Extract the [X, Y] coordinate from the center of the cell holding the provided text.  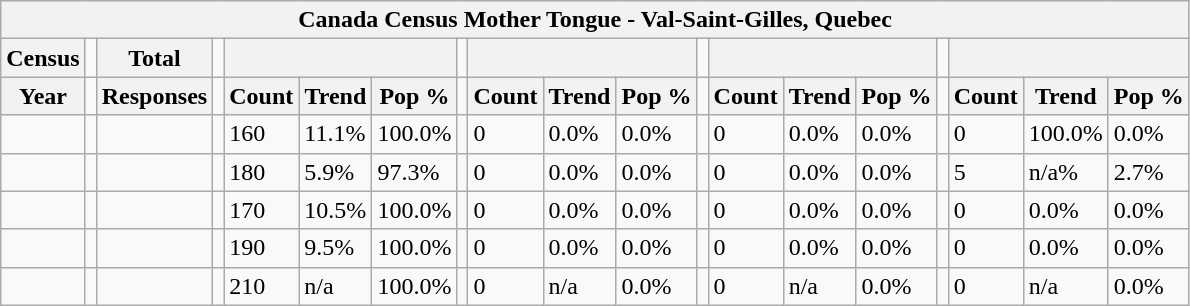
Census [43, 58]
160 [262, 134]
5 [986, 172]
Year [43, 96]
180 [262, 172]
190 [262, 248]
Total [154, 58]
210 [262, 286]
11.1% [336, 134]
Responses [154, 96]
5.9% [336, 172]
2.7% [1148, 172]
n/a% [1066, 172]
170 [262, 210]
10.5% [336, 210]
9.5% [336, 248]
97.3% [414, 172]
Canada Census Mother Tongue - Val-Saint-Gilles, Quebec [596, 20]
